Find where the given text appears and provide that cell's center as [x, y] coordinate. 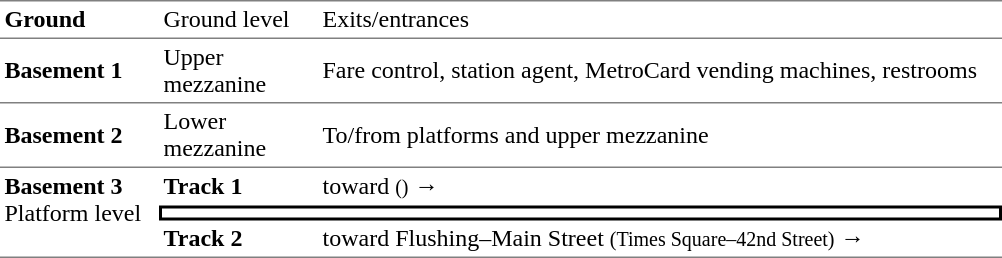
Basement 3Platform level [80, 213]
Track 2 [238, 239]
Lower mezzanine [238, 136]
Fare control, station agent, MetroCard vending machines, restrooms [660, 71]
toward () → [660, 187]
Track 1 [238, 187]
Ground [80, 20]
Exits/entrances [660, 20]
Basement 2 [80, 136]
Basement 1 [80, 71]
Ground level [238, 20]
To/from platforms and upper mezzanine [660, 136]
toward Flushing–Main Street (Times Square–42nd Street) → [660, 239]
Upper mezzanine [238, 71]
